Search for the cell housing the specified text and yield its (X, Y) center coordinate. 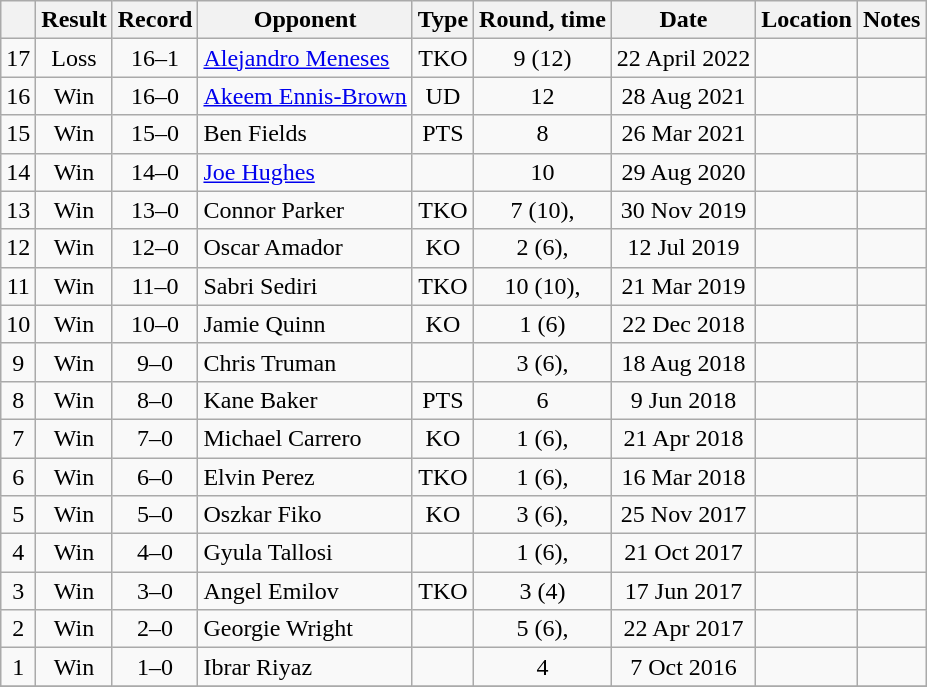
Result (74, 20)
21 Oct 2017 (683, 553)
14–0 (155, 172)
9 Jun 2018 (683, 400)
Gyula Tallosi (305, 553)
4–0 (155, 553)
3–0 (155, 591)
5 (6), (543, 629)
9 (18, 362)
2 (18, 629)
17 (18, 58)
9–0 (155, 362)
3 (4) (543, 591)
15–0 (155, 134)
Michael Carrero (305, 438)
16 (18, 96)
16–1 (155, 58)
7 (18, 438)
Sabri Sediri (305, 286)
Ben Fields (305, 134)
16 Mar 2018 (683, 477)
Round, time (543, 20)
Location (807, 20)
26 Mar 2021 (683, 134)
7 Oct 2016 (683, 667)
22 April 2022 (683, 58)
Notes (891, 20)
15 (18, 134)
10–0 (155, 324)
Jamie Quinn (305, 324)
16–0 (155, 96)
5 (18, 515)
10 (10), (543, 286)
11 (18, 286)
12–0 (155, 248)
Record (155, 20)
21 Mar 2019 (683, 286)
7–0 (155, 438)
9 (12) (543, 58)
22 Apr 2017 (683, 629)
Ibrar Riyaz (305, 667)
18 Aug 2018 (683, 362)
2 (6), (543, 248)
1 (6) (543, 324)
1 (18, 667)
6–0 (155, 477)
Oszkar Fiko (305, 515)
Akeem Ennis-Brown (305, 96)
Date (683, 20)
12 Jul 2019 (683, 248)
14 (18, 172)
21 Apr 2018 (683, 438)
Kane Baker (305, 400)
11–0 (155, 286)
Joe Hughes (305, 172)
7 (10), (543, 210)
5–0 (155, 515)
13 (18, 210)
13–0 (155, 210)
2–0 (155, 629)
17 Jun 2017 (683, 591)
Connor Parker (305, 210)
1–0 (155, 667)
Opponent (305, 20)
Alejandro Meneses (305, 58)
Oscar Amador (305, 248)
28 Aug 2021 (683, 96)
8–0 (155, 400)
22 Dec 2018 (683, 324)
3 (18, 591)
25 Nov 2017 (683, 515)
30 Nov 2019 (683, 210)
Angel Emilov (305, 591)
Chris Truman (305, 362)
UD (442, 96)
Georgie Wright (305, 629)
29 Aug 2020 (683, 172)
Type (442, 20)
Loss (74, 58)
Elvin Perez (305, 477)
